Return [X, Y] of the center of cell containing provided text 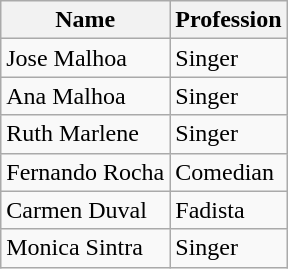
Carmen Duval [86, 210]
Fadista [228, 210]
Name [86, 20]
Fernando Rocha [86, 172]
Monica Sintra [86, 248]
Ana Malhoa [86, 96]
Jose Malhoa [86, 58]
Comedian [228, 172]
Profession [228, 20]
Ruth Marlene [86, 134]
